Pinpoint the cell where the given text exists, returning its [x, y] midpoint coordinate. 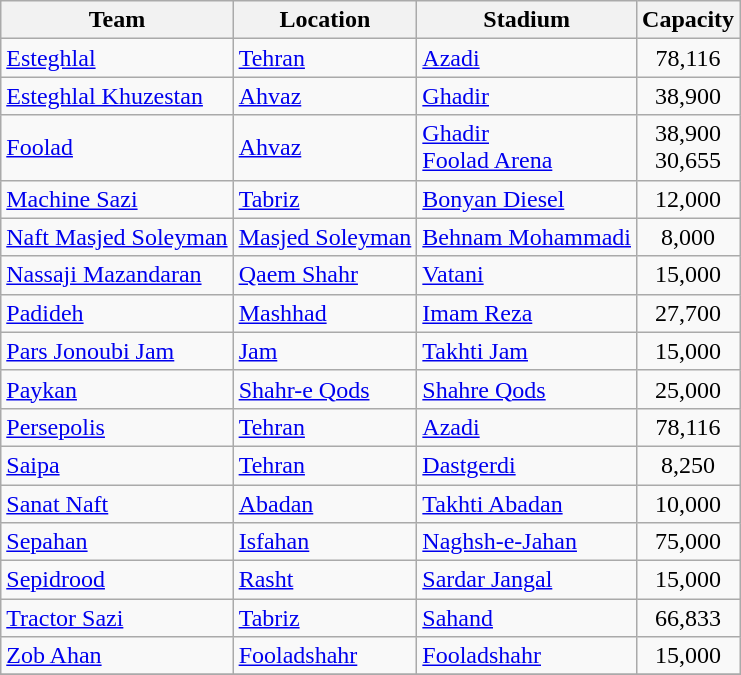
8,000 [688, 237]
8,250 [688, 465]
Ghadir Foolad Arena [527, 148]
Machine Sazi [117, 199]
Shahre Qods [527, 389]
Location [325, 20]
Jam [325, 351]
Tractor Sazi [117, 618]
Naft Masjed Soleyman [117, 237]
27,700 [688, 313]
Sahand [527, 618]
Padideh [117, 313]
Takhti Jam [527, 351]
Behnam Mohammadi [527, 237]
38,900 [688, 96]
66,833 [688, 618]
Masjed Soleyman [325, 237]
Capacity [688, 20]
25,000 [688, 389]
Mashhad [325, 313]
Isfahan [325, 542]
Paykan [117, 389]
Sepidrood [117, 580]
Persepolis [117, 427]
Bonyan Diesel [527, 199]
Esteghlal [117, 58]
Sanat Naft [117, 503]
10,000 [688, 503]
Abadan [325, 503]
75,000 [688, 542]
Shahr-e Qods [325, 389]
Sepahan [117, 542]
Qaem Shahr [325, 275]
Team [117, 20]
Esteghlal Khuzestan [117, 96]
Ghadir [527, 96]
Sardar Jangal [527, 580]
Vatani [527, 275]
Dastgerdi [527, 465]
38,900 30,655 [688, 148]
Pars Jonoubi Jam [117, 351]
Naghsh-e-Jahan [527, 542]
Foolad [117, 148]
Stadium [527, 20]
Saipa [117, 465]
12,000 [688, 199]
Takhti Abadan [527, 503]
Rasht [325, 580]
Imam Reza [527, 313]
Zob Ahan [117, 656]
Nassaji Mazandaran [117, 275]
